Scan for the cell matching the given text and deliver its (x, y) coordinate at center. 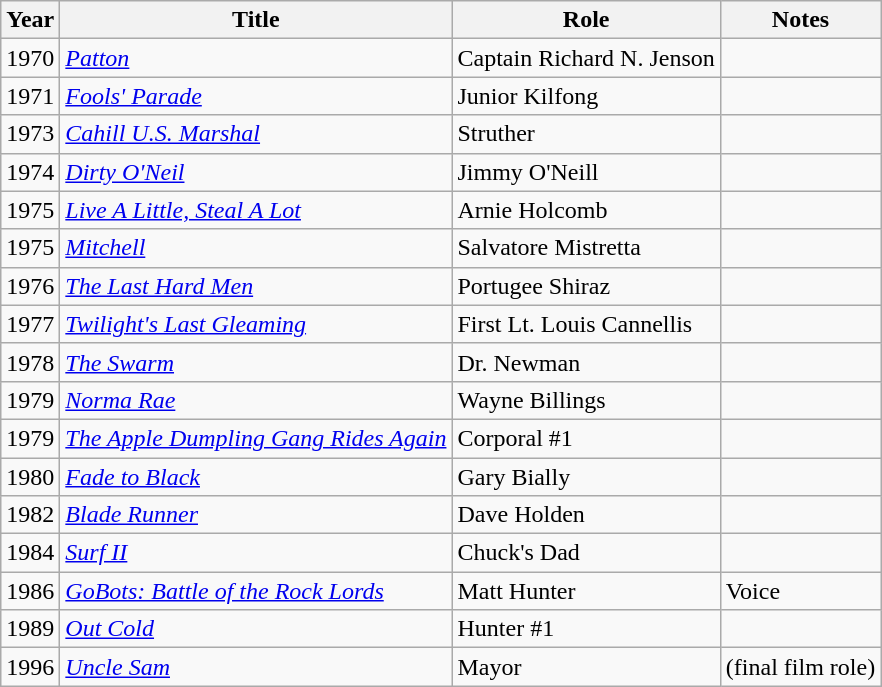
The Apple Dumpling Gang Rides Again (256, 438)
Twilight's Last Gleaming (256, 324)
Out Cold (256, 629)
Corporal #1 (586, 438)
Mayor (586, 667)
1977 (30, 324)
Wayne Billings (586, 400)
1989 (30, 629)
Fools' Parade (256, 96)
Mitchell (256, 248)
1978 (30, 362)
Dave Holden (586, 515)
Salvatore Mistretta (586, 248)
Notes (800, 20)
Hunter #1 (586, 629)
Live A Little, Steal A Lot (256, 210)
Surf II (256, 553)
Captain Richard N. Jenson (586, 58)
1976 (30, 286)
Fade to Black (256, 477)
Jimmy O'Neill (586, 172)
Chuck's Dad (586, 553)
Norma Rae (256, 400)
Patton (256, 58)
Junior Kilfong (586, 96)
(final film role) (800, 667)
1973 (30, 134)
Dirty O'Neil (256, 172)
Title (256, 20)
Arnie Holcomb (586, 210)
The Last Hard Men (256, 286)
GoBots: Battle of the Rock Lords (256, 591)
First Lt. Louis Cannellis (586, 324)
1974 (30, 172)
Year (30, 20)
Dr. Newman (586, 362)
1984 (30, 553)
Portugee Shiraz (586, 286)
Role (586, 20)
1986 (30, 591)
1982 (30, 515)
1996 (30, 667)
Voice (800, 591)
Struther (586, 134)
Uncle Sam (256, 667)
1970 (30, 58)
Blade Runner (256, 515)
Cahill U.S. Marshal (256, 134)
Matt Hunter (586, 591)
The Swarm (256, 362)
Gary Bially (586, 477)
1980 (30, 477)
1971 (30, 96)
